From the cell containing the given text, extract its center point as [x, y] coordinate. 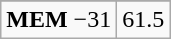
MEM −31 [59, 20]
61.5 [144, 20]
